Detect which cell encompasses the target text, then output its (x, y) center coordinate. 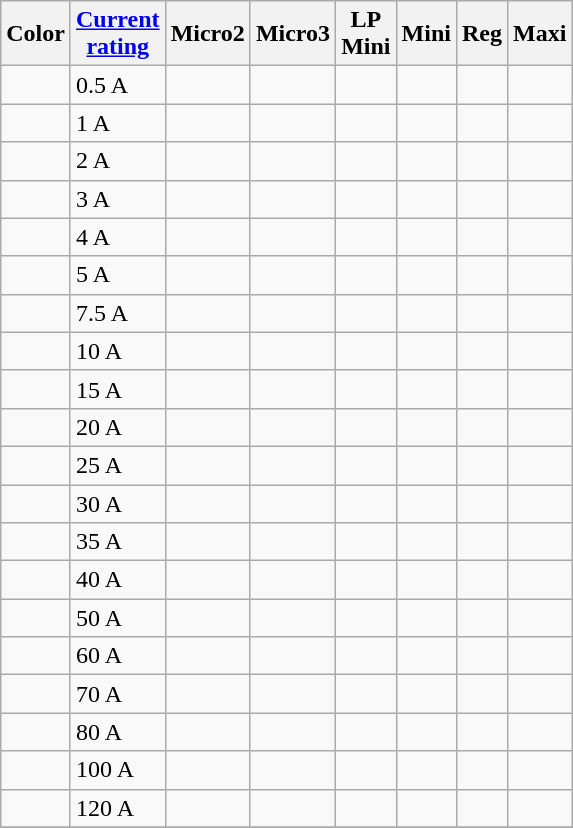
10 A (118, 351)
60 A (118, 656)
40 A (118, 580)
3 A (118, 199)
Color (36, 34)
Maxi (539, 34)
20 A (118, 427)
Mini (426, 34)
15 A (118, 389)
Reg (482, 34)
25 A (118, 465)
35 A (118, 542)
70 A (118, 694)
5 A (118, 275)
0.5 A (118, 85)
Current rating (118, 34)
Micro2 (208, 34)
30 A (118, 503)
4 A (118, 237)
2 A (118, 161)
1 A (118, 123)
100 A (118, 770)
Micro3 (292, 34)
120 A (118, 808)
80 A (118, 732)
50 A (118, 618)
7.5 A (118, 313)
LPMini (366, 34)
